For the text-containing cell, return its midpoint in [X, Y] coordinate format. 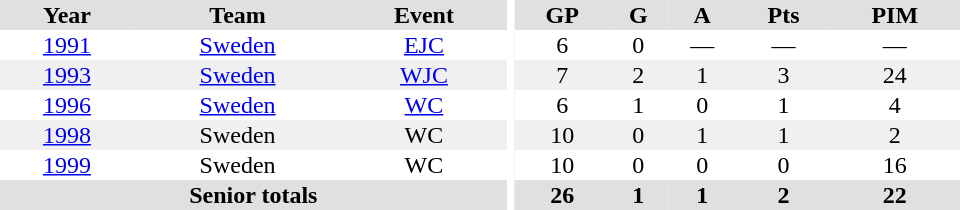
1993 [67, 75]
4 [895, 105]
Senior totals [254, 195]
Pts [784, 15]
PIM [895, 15]
GP [562, 15]
EJC [424, 45]
Team [238, 15]
7 [562, 75]
1998 [67, 135]
G [638, 15]
WJC [424, 75]
A [702, 15]
3 [784, 75]
24 [895, 75]
16 [895, 165]
26 [562, 195]
Event [424, 15]
Year [67, 15]
1996 [67, 105]
1999 [67, 165]
1991 [67, 45]
22 [895, 195]
